Locate the cell with the specified text and output its [X, Y] center coordinate. 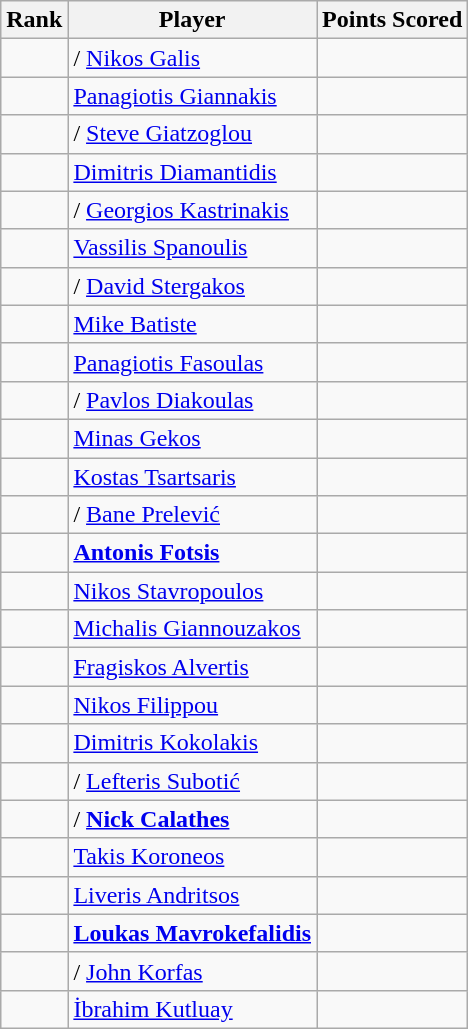
Minas Gekos [192, 438]
Nikos Filippou [192, 705]
/ Nikos Galis [192, 58]
/ Steve Giatzoglou [192, 134]
Vassilis Spanoulis [192, 248]
/ Bane Prelević [192, 515]
Mike Batiste [192, 324]
/ Georgios Kastrinakis [192, 210]
Liveris Andritsos [192, 895]
Nikos Stavropoulos [192, 591]
/ Pavlos Diakoulas [192, 400]
Michalis Giannouzakos [192, 629]
Points Scored [392, 20]
Dimitris Diamantidis [192, 172]
Panagiotis Giannakis [192, 96]
/ John Korfas [192, 971]
Loukas Mavrokefalidis [192, 933]
Player [192, 20]
Takis Koroneos [192, 857]
Fragiskos Alvertis [192, 667]
Dimitris Kokolakis [192, 743]
Rank [34, 20]
Antonis Fotsis [192, 553]
/ Lefteris Subotić [192, 781]
Panagiotis Fasoulas [192, 362]
/ David Stergakos [192, 286]
Kostas Tsartsaris [192, 477]
İbrahim Kutluay [192, 1009]
/ Nick Calathes [192, 819]
